Determine the [x, y] coordinate at the center of the cell enclosing the given text.  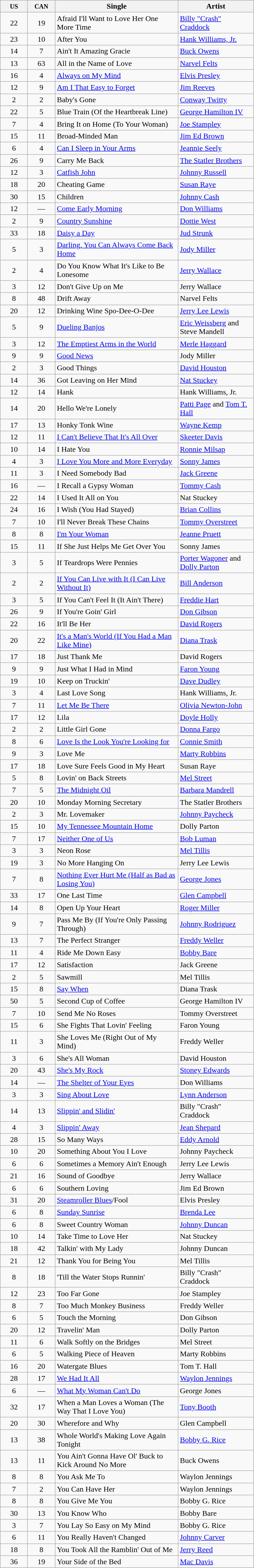
I'm Your Woman [117, 534]
Jerry Reed [216, 1550]
Touch the Morning [117, 1318]
50 [14, 1001]
Say When [117, 989]
Nothing Ever Hurt Me (Half as Bad as Losing You) [117, 879]
Don't Give Up on Me [117, 287]
Johnny Russell [216, 173]
24 [14, 510]
Take Time to Love Her [117, 1237]
Satisfaction [117, 965]
'Till the Water Stops Runnin' [117, 1277]
You Really Haven't Changed [117, 1537]
Hank [117, 392]
Pass Me By (If You're Only Passing Through) [117, 924]
It's a Man's World (If You Had a Man Like Mine) [117, 641]
Stoney Edwards [216, 1070]
Dottie West [216, 221]
If Teardrops Were Pennies [117, 562]
Thank You for Being You [117, 1261]
Lynn Anderson [216, 1095]
Sing About Love [117, 1095]
Single [117, 6]
She's My Rock [117, 1070]
If She Just Helps Me Get Over You [117, 546]
Catfish John [117, 173]
The Perfect Stranger [117, 940]
Let Me Be There [117, 705]
Eddy Arnold [216, 1139]
Love Sure Feels Good in My Heart [117, 766]
We Had It All [117, 1378]
Slippin' Away [117, 1127]
Tony Booth [216, 1407]
You Can Have Her [117, 1489]
The Midnight Oil [117, 790]
Second Cup of Coffee [117, 1001]
Last Love Song [117, 693]
Jim Reeves [216, 88]
One Last Time [117, 896]
Love Is the Look You're Looking for [117, 741]
She's All Woman [117, 1058]
Drinking Wine Spo-Dee-O-Dee [117, 311]
Your Side of the Bed [117, 1562]
Sawmill [117, 977]
The Emptiest Arms in the World [117, 344]
Wherefore and Why [117, 1423]
Doyle Holly [216, 717]
If You Can Live with It (I Can Live Without It) [117, 583]
Can I Sleep in Your Arms [117, 148]
Keep on Truckin' [117, 681]
If You're Goin' Girl [117, 612]
Jean Shepard [216, 1127]
Jeannie Seely [216, 148]
Just Thank Me [117, 657]
Sunday Sunrise [117, 1212]
Johnny Carver [216, 1537]
Artist [216, 6]
You Give Me You [117, 1501]
Neon Rose [117, 851]
Olivia Newton-John [216, 705]
Open Up Your Heart [117, 908]
Do You Know What It's Like to Be Lonesome [117, 270]
42 [41, 1249]
Monday Morning Secretary [117, 802]
Tom T. Hall [216, 1366]
Dueling Banjos [117, 327]
Drift Away [117, 299]
Broad-Minded Man [117, 136]
Whole World's Making Love Again Tonight [117, 1440]
Patti Page and Tom T. Hall [216, 409]
Jud Strunk [216, 233]
Carry Me Back [117, 160]
Walk Softly on the Bridges [117, 1342]
Dave Dudley [216, 681]
I Wish (You Had Stayed) [117, 510]
So Many Ways [117, 1139]
CAN [41, 6]
Roger Miller [216, 908]
Donna Fargo [216, 729]
I Can't Believe That It's All Over [117, 437]
When a Man Loves a Woman (The Way That I Love You) [117, 1407]
63 [41, 63]
Eric Weissberg and Steve Mandell [216, 327]
I Used It All on You [117, 498]
Conway Twitty [216, 100]
Bring It on Home (To Your Woman) [117, 124]
Brenda Lee [216, 1212]
Tommy Cash [216, 486]
You Took All the Ramblin' Out of Me [117, 1550]
You Know Who [117, 1513]
Freddie Hart [216, 600]
Bob Luman [216, 839]
Johnny Rodriguez [216, 924]
Hello We're Lonely [117, 409]
Come Early Morning [117, 209]
I Hate You [117, 449]
Neither One of Us [117, 839]
Southern Loving [117, 1188]
No More Hanging On [117, 863]
Talkin' with My Lady [117, 1249]
Too Far Gone [117, 1294]
Bill Anderson [216, 583]
Blue Train (Of the Heartbreak Line) [117, 112]
Jeanne Pruett [216, 534]
Lila [117, 717]
Honky Tonk Wine [117, 425]
You Ain't Gonna Have Ol' Buck to Kick Around No More [117, 1461]
I Love You More and More Everyday [117, 461]
Lovin' on Back Streets [117, 778]
Merle Haggard [216, 344]
I Need Somebody Bad [117, 473]
Little Girl Gone [117, 729]
Ride Me Down Easy [117, 953]
Walking Piece of Heaven [117, 1354]
Skeeter Davis [216, 437]
All in the Name of Love [117, 63]
Just What I Had in Mind [117, 669]
She Fights That Lovin' Feeling [117, 1025]
What My Woman Can't Do [117, 1390]
Country Sunshine [117, 221]
Something About You I Love [117, 1152]
Travelin' Man [117, 1330]
Send Me No Roses [117, 1013]
Got Leaving on Her Mind [117, 380]
Watergate Blues [117, 1366]
Children [117, 197]
Afraid I'll Want to Love Her One More Time [117, 23]
Porter Wagoner and Dolly Parton [216, 562]
Darling, You Can Always Come Back Home [117, 250]
Daisy a Day [117, 233]
Barbara Mandrell [216, 790]
After You [117, 39]
Good News [117, 356]
You Ask Me To [117, 1477]
Brian Collins [216, 510]
32 [14, 1407]
Sometimes a Memory Ain't Enough [117, 1164]
48 [41, 299]
US [14, 6]
38 [41, 1440]
43 [41, 1070]
31 [14, 1200]
If You Can't Feel It (It Ain't There) [117, 600]
Ain't It Amazing Gracie [117, 51]
I Recall a Gypsy Woman [117, 486]
She Loves Me (Right Out of My Mind) [117, 1042]
Too Much Monkey Business [117, 1306]
Sound of Goodbye [117, 1176]
Steamroller Blues/Fool [117, 1200]
Slippin' and Slidin' [117, 1111]
Sweet Country Woman [117, 1224]
Baby's Gone [117, 100]
Mr. Lovemaker [117, 814]
Cheating Game [117, 185]
My Tennessee Mountain Home [117, 827]
Love Me [117, 754]
Mac Davis [216, 1562]
The Shelter of Your Eyes [117, 1082]
Johnny Cash [216, 197]
Wayne Kemp [216, 425]
It'll Be Her [117, 624]
Am I That Easy to Forget [117, 88]
Ronnie Milsap [216, 449]
Good Things [117, 368]
I'll Never Break These Chains [117, 522]
Always on My Mind [117, 75]
Connie Smith [216, 741]
You Lay So Easy on My Mind [117, 1525]
